Pinpoint the cell where the given text exists, returning its (X, Y) midpoint coordinate. 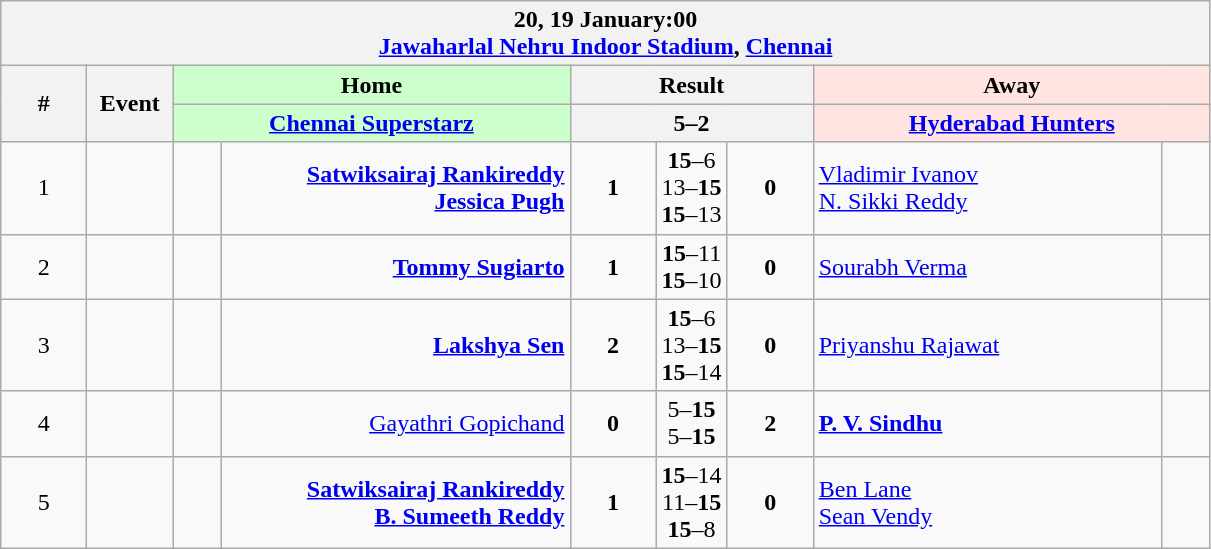
Satwiksairaj Rankireddy B. Sumeeth Reddy (396, 502)
Satwiksairaj Rankireddy Jessica Pugh (396, 188)
15–613–1515–13 (692, 188)
Gayathri Gopichand (396, 424)
# (44, 104)
20, 19 January:00Jawaharlal Nehru Indoor Stadium, Chennai (606, 34)
4 (44, 424)
3 (44, 345)
Away (1012, 85)
15–613–1515–14 (692, 345)
Priyanshu Rajawat (988, 345)
Hyderabad Hunters (1012, 123)
Ben Lane Sean Vendy (988, 502)
Event (130, 104)
5–155–15 (692, 424)
Lakshya Sen (396, 345)
5–2 (692, 123)
Result (692, 85)
15–1411–1515–8 (692, 502)
P. V. Sindhu (988, 424)
Tommy Sugiarto (396, 266)
Vladimir Ivanov N. Sikki Reddy (988, 188)
Chennai Superstarz (372, 123)
5 (44, 502)
Sourabh Verma (988, 266)
Home (372, 85)
15–1115–10 (692, 266)
